Identify which cell holds the provided text, then report its (x, y) central coordinate. 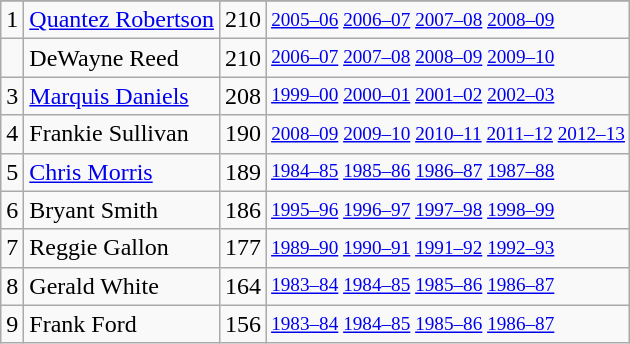
DeWayne Reed (122, 58)
208 (242, 96)
Chris Morris (122, 172)
1984–85 1985–86 1986–87 1987–88 (448, 172)
9 (12, 324)
4 (12, 134)
7 (12, 248)
2008–09 2009–10 2010–11 2011–12 2012–13 (448, 134)
8 (12, 286)
Gerald White (122, 286)
Frankie Sullivan (122, 134)
177 (242, 248)
3 (12, 96)
190 (242, 134)
Bryant Smith (122, 210)
Reggie Gallon (122, 248)
1995–96 1996–97 1997–98 1998–99 (448, 210)
Frank Ford (122, 324)
2005–06 2006–07 2007–08 2008–09 (448, 20)
156 (242, 324)
1989–90 1990–91 1991–92 1992–93 (448, 248)
Marquis Daniels (122, 96)
Quantez Robertson (122, 20)
2006–07 2007–08 2008–09 2009–10 (448, 58)
1999–00 2000–01 2001–02 2002–03 (448, 96)
189 (242, 172)
5 (12, 172)
186 (242, 210)
6 (12, 210)
1 (12, 20)
164 (242, 286)
